Identify which cell holds the provided text, then report its [x, y] central coordinate. 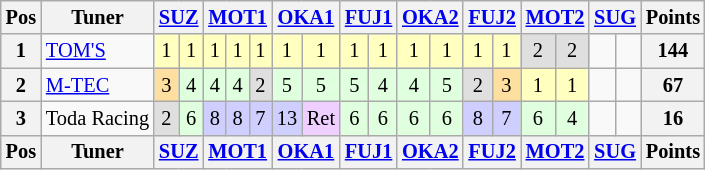
Toda Racing [98, 118]
Ret [321, 118]
TOM'S [98, 51]
144 [673, 51]
M-TEC [98, 85]
16 [673, 118]
13 [287, 118]
67 [673, 85]
